From the cell containing the given text, extract its center point as [x, y] coordinate. 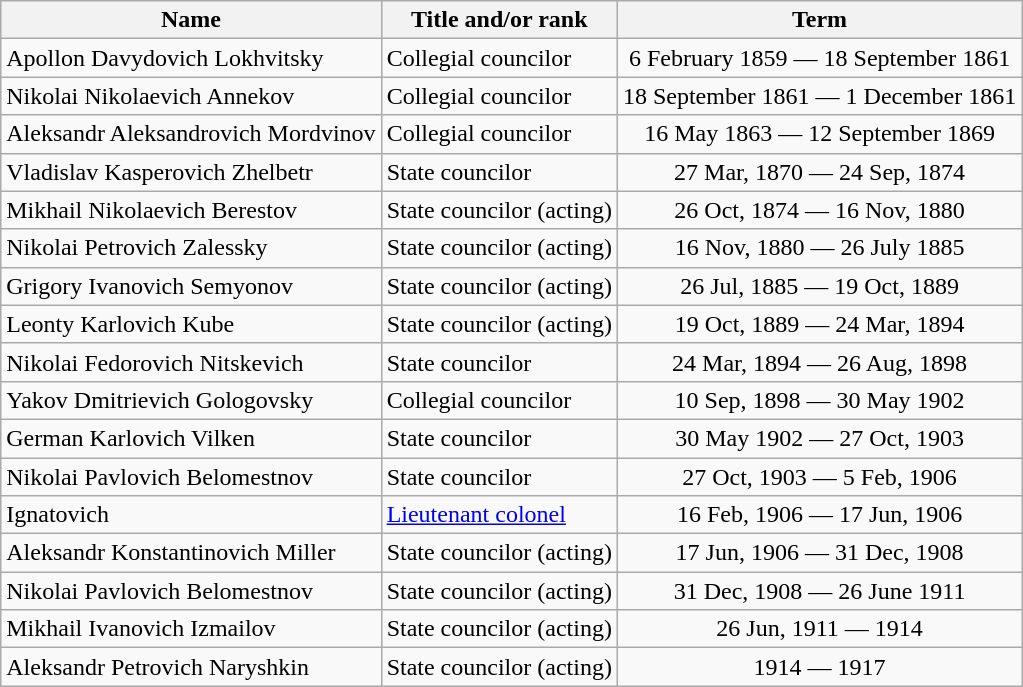
Aleksandr Aleksandrovich Mordvinov [191, 134]
Title and/or rank [499, 20]
19 Oct, 1889 — 24 Mar, 1894 [819, 324]
27 Mar, 1870 — 24 Sep, 1874 [819, 172]
17 Jun, 1906 — 31 Dec, 1908 [819, 553]
26 Oct, 1874 — 16 Nov, 1880 [819, 210]
6 February 1859 — 18 September 1861 [819, 58]
27 Oct, 1903 — 5 Feb, 1906 [819, 477]
31 Dec, 1908 — 26 June 1911 [819, 591]
German Karlovich Vilken [191, 438]
Nikolai Fedorovich Nitskevich [191, 362]
Ignatovich [191, 515]
24 Mar, 1894 — 26 Aug, 1898 [819, 362]
Name [191, 20]
1914 — 1917 [819, 667]
16 Feb, 1906 — 17 Jun, 1906 [819, 515]
Apollon Davydovich Lokhvitsky [191, 58]
10 Sep, 1898 — 30 May 1902 [819, 400]
Term [819, 20]
Aleksandr Konstantinovich Miller [191, 553]
Mikhail Ivanovich Izmailov [191, 629]
Lieutenant colonel [499, 515]
30 May 1902 — 27 Oct, 1903 [819, 438]
26 Jul, 1885 — 19 Oct, 1889 [819, 286]
Mikhail Nikolaevich Berestov [191, 210]
Vladislav Kasperovich Zhelbetr [191, 172]
26 Jun, 1911 — 1914 [819, 629]
Nikolai Nikolaevich Annekov [191, 96]
Leonty Karlovich Kube [191, 324]
Grigory Ivanovich Semyonov [191, 286]
16 Nov, 1880 — 26 July 1885 [819, 248]
18 September 1861 — 1 December 1861 [819, 96]
Aleksandr Petrovich Naryshkin [191, 667]
Yakov Dmitrievich Gologovsky [191, 400]
16 May 1863 — 12 September 1869 [819, 134]
Nikolai Petrovich Zalessky [191, 248]
